Pinpoint the cell where the given text exists, returning its (X, Y) midpoint coordinate. 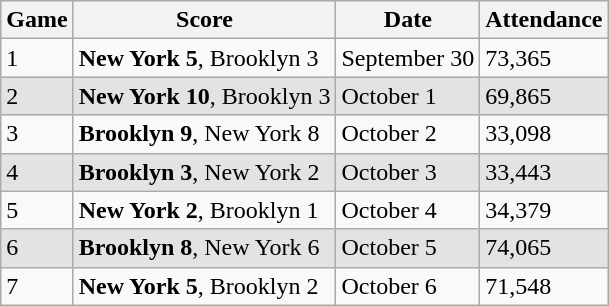
Game (37, 20)
Date (408, 20)
4 (37, 172)
33,443 (544, 172)
September 30 (408, 58)
October 4 (408, 210)
Brooklyn 9, New York 8 (204, 134)
6 (37, 248)
3 (37, 134)
Brooklyn 3, New York 2 (204, 172)
October 2 (408, 134)
7 (37, 286)
74,065 (544, 248)
New York 10, Brooklyn 3 (204, 96)
October 3 (408, 172)
October 1 (408, 96)
69,865 (544, 96)
5 (37, 210)
New York 5, Brooklyn 2 (204, 286)
73,365 (544, 58)
1 (37, 58)
2 (37, 96)
Score (204, 20)
Attendance (544, 20)
October 5 (408, 248)
New York 5, Brooklyn 3 (204, 58)
New York 2, Brooklyn 1 (204, 210)
33,098 (544, 134)
October 6 (408, 286)
71,548 (544, 286)
Brooklyn 8, New York 6 (204, 248)
34,379 (544, 210)
